Output the (x, y) coordinate of the center of the cell containing the given text.  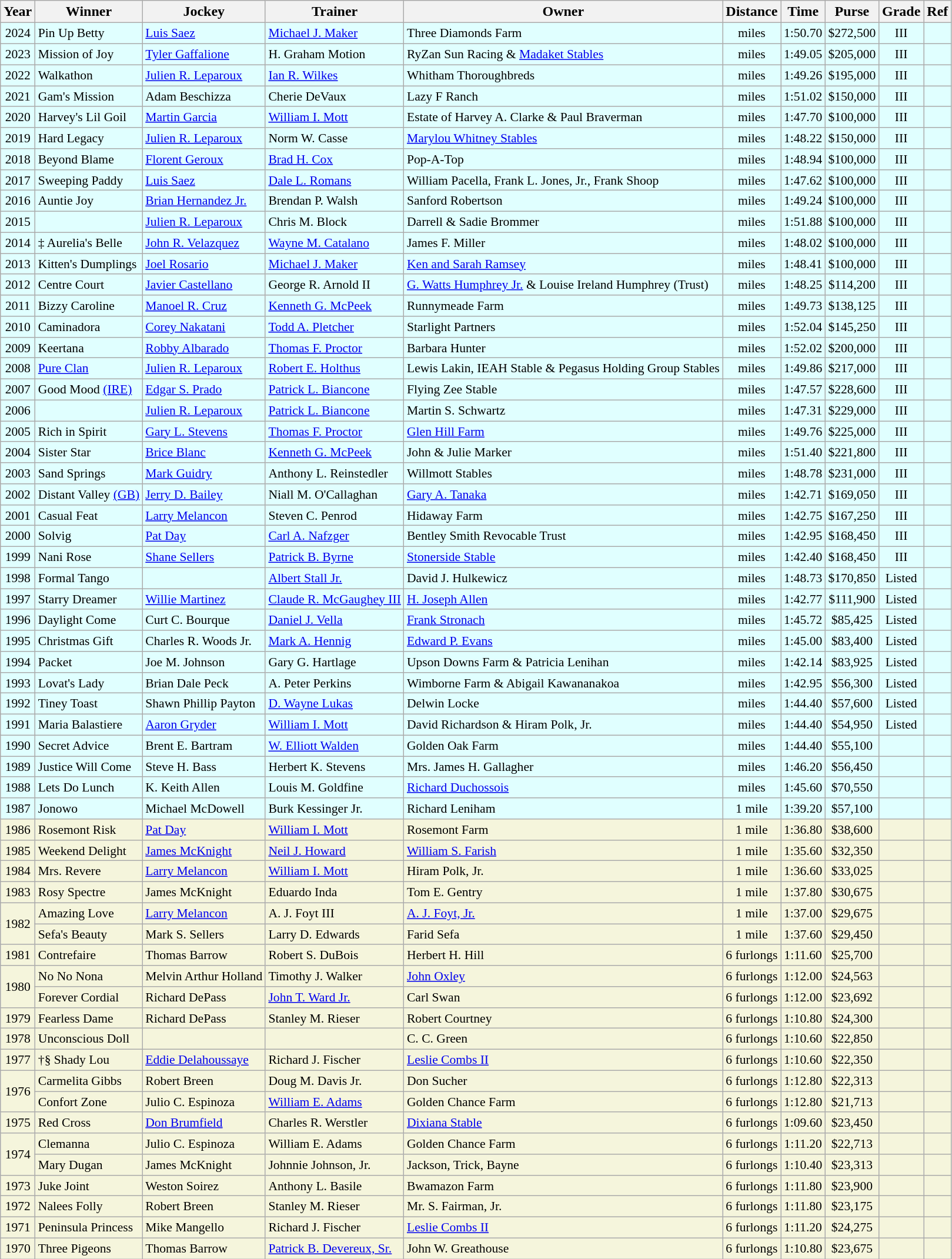
Tyler Gaffalione (203, 54)
1:49.26 (803, 75)
Gary A. Tanaka (563, 495)
Jonowo (89, 809)
Michael McDowell (203, 809)
2009 (18, 348)
Confort Zone (89, 1102)
Mr. S. Fairman, Jr. (563, 1207)
Patrick B. Byrne (335, 557)
1998 (18, 578)
2012 (18, 285)
John Oxley (563, 976)
$33,025 (851, 871)
‡ Aurelia's Belle (89, 243)
Mrs. Revere (89, 871)
George R. Arnold II (335, 285)
2015 (18, 222)
$38,600 (851, 830)
$24,563 (851, 976)
Lovat's Lady (89, 683)
1982 (18, 923)
H. Joseph Allen (563, 599)
Hiram Polk, Jr. (563, 871)
Purse (851, 12)
Joel Rosario (203, 264)
Sister Star (89, 452)
1:10.40 (803, 1165)
C. C. Green (563, 1039)
$111,900 (851, 599)
Sanford Robertson (563, 201)
H. Graham Motion (335, 54)
$22,850 (851, 1039)
Johnnie Johnson, Jr. (335, 1165)
Norm W. Casse (335, 138)
Burk Kessinger Jr. (335, 809)
Starlight Partners (563, 327)
Hidaway Farm (563, 515)
Herbert K. Stevens (335, 767)
2016 (18, 201)
Daylight Come (89, 620)
1992 (18, 704)
Peninsula Princess (89, 1227)
1:37.80 (803, 892)
Starry Dreamer (89, 599)
Brian Dale Peck (203, 683)
Nani Rose (89, 557)
1:39.20 (803, 809)
2014 (18, 243)
1:47.57 (803, 389)
Chris M. Block (335, 222)
Don Sucher (563, 1081)
1974 (18, 1154)
$83,400 (851, 641)
Gary G. Hartlage (335, 662)
Whitham Thoroughbreds (563, 75)
2018 (18, 159)
$85,425 (851, 620)
Christmas Gift (89, 641)
1:51.88 (803, 222)
Time (803, 12)
Joe M. Johnson (203, 662)
$29,450 (851, 934)
1:45.72 (803, 620)
$23,175 (851, 1207)
Tom E. Gentry (563, 892)
1:37.00 (803, 913)
Year (18, 12)
$29,675 (851, 913)
Good Mood (IRE) (89, 389)
Weston Soirez (203, 1185)
Mike Mangello (203, 1227)
Secret Advice (89, 746)
Golden Oak Farm (563, 746)
Barbara Hunter (563, 348)
Manoel R. Cruz (203, 306)
Sefa's Beauty (89, 934)
Javier Castellano (203, 285)
Sand Springs (89, 473)
$225,000 (851, 432)
$114,200 (851, 285)
1:35.60 (803, 850)
1989 (18, 767)
1:42.14 (803, 662)
Bizzy Caroline (89, 306)
Packet (89, 662)
Carl Swan (563, 997)
1984 (18, 871)
Charles R. Woods Jr. (203, 641)
Mrs. James H. Gallagher (563, 767)
Todd A. Pletcher (335, 327)
1991 (18, 724)
2019 (18, 138)
$231,000 (851, 473)
1:42.40 (803, 557)
$23,900 (851, 1185)
Robby Albarado (203, 348)
$57,600 (851, 704)
A. J. Foyt, Jr. (563, 913)
$21,713 (851, 1102)
$23,692 (851, 997)
$195,000 (851, 75)
Brad H. Cox (335, 159)
Robert E. Holthus (335, 369)
Mark S. Sellers (203, 934)
John T. Ward Jr. (335, 997)
$25,700 (851, 955)
Auntie Joy (89, 201)
Mary Dugan (89, 1165)
Aaron Gryder (203, 724)
RyZan Sun Racing & Madaket Stables (563, 54)
Gam's Mission (89, 96)
Jerry D. Bailey (203, 495)
2006 (18, 410)
Wimborne Farm & Abigail Kawananakoa (563, 683)
Upson Downs Farm & Patricia Lenihan (563, 662)
Anthony L. Basile (335, 1185)
1:47.62 (803, 180)
Ref (937, 12)
1994 (18, 662)
1972 (18, 1207)
1:51.40 (803, 452)
Willie Martinez (203, 599)
Jackson, Trick, Bayne (563, 1165)
Fearless Dame (89, 1018)
Neil J. Howard (335, 850)
1990 (18, 746)
Three Diamonds Farm (563, 34)
$56,300 (851, 683)
Rich in Spirit (89, 432)
Martin Garcia (203, 117)
Pure Clan (89, 369)
Nalees Folly (89, 1207)
1997 (18, 599)
1:50.70 (803, 34)
1:45.00 (803, 641)
Kitten's Dumplings (89, 264)
Steve H. Bass (203, 767)
Rosemont Farm (563, 830)
David Richardson & Hiram Polk, Jr. (563, 724)
Juke Joint (89, 1185)
1981 (18, 955)
Rosy Spectre (89, 892)
Robert Courtney (563, 1018)
1976 (18, 1091)
Ian R. Wilkes (335, 75)
1:11.60 (803, 955)
Trainer (335, 12)
Brent E. Bartram (203, 746)
1996 (18, 620)
Solvig (89, 536)
1:48.78 (803, 473)
Glen Hill Farm (563, 432)
Lets Do Lunch (89, 787)
Lewis Lakin, IEAH Stable & Pegasus Holding Group Stables (563, 369)
Claude R. McGaughey III (335, 599)
1978 (18, 1039)
1:36.80 (803, 830)
1985 (18, 850)
Daniel J. Vella (335, 620)
$23,450 (851, 1123)
Distance (751, 12)
Gary L. Stevens (203, 432)
Brice Blanc (203, 452)
Edward P. Evans (563, 641)
David J. Hulkewicz (563, 578)
$217,000 (851, 369)
1:48.41 (803, 264)
$24,300 (851, 1018)
Darrell & Sadie Brommer (563, 222)
Three Pigeons (89, 1248)
1987 (18, 809)
Contrefaire (89, 955)
1979 (18, 1018)
Dixiana Stable (563, 1123)
1995 (18, 641)
1988 (18, 787)
James F. Miller (563, 243)
2004 (18, 452)
Justice Will Come (89, 767)
2005 (18, 432)
Formal Tango (89, 578)
$229,000 (851, 410)
1:49.05 (803, 54)
1:48.25 (803, 285)
G. Watts Humphrey Jr. & Louise Ireland Humphrey (Trust) (563, 285)
$169,050 (851, 495)
1:09.60 (803, 1123)
John W. Greathouse (563, 1248)
$56,450 (851, 767)
2007 (18, 389)
2000 (18, 536)
D. Wayne Lukas (335, 704)
$23,675 (851, 1248)
Shawn Phillip Payton (203, 704)
2008 (18, 369)
Mark Guidry (203, 473)
1:45.60 (803, 787)
William Pacella, Frank L. Jones, Jr., Frank Shoop (563, 180)
Winner (89, 12)
1:52.02 (803, 348)
Rosemont Risk (89, 830)
Eddie Delahoussaye (203, 1060)
2001 (18, 515)
1:51.02 (803, 96)
Flying Zee Stable (563, 389)
1977 (18, 1060)
Corey Nakatani (203, 327)
Farid Sefa (563, 934)
1983 (18, 892)
Keertana (89, 348)
Clemanna (89, 1144)
$54,950 (851, 724)
Bentley Smith Revocable Trust (563, 536)
Frank Stronach (563, 620)
1:48.02 (803, 243)
$57,100 (851, 809)
William S. Farish (563, 850)
$83,925 (851, 662)
A. Peter Perkins (335, 683)
1:36.60 (803, 871)
2020 (18, 117)
Louis M. Goldfine (335, 787)
Willmott Stables (563, 473)
Estate of Harvey A. Clarke & Paul Braverman (563, 117)
Brendan P. Walsh (335, 201)
$55,100 (851, 746)
Patrick B. Devereux, Sr. (335, 1248)
Carl A. Nafzger (335, 536)
Albert Stall Jr. (335, 578)
Niall M. O'Callaghan (335, 495)
Larry D. Edwards (335, 934)
1999 (18, 557)
Forever Cordial (89, 997)
Herbert H. Hill (563, 955)
$272,500 (851, 34)
Steven C. Penrod (335, 515)
2002 (18, 495)
Charles R. Werstler (335, 1123)
Pin Up Betty (89, 34)
Sweeping Paddy (89, 180)
$22,313 (851, 1081)
Grade (901, 12)
1:48.94 (803, 159)
Edgar S. Prado (203, 389)
1:42.77 (803, 599)
Carmelita Gibbs (89, 1081)
1975 (18, 1123)
$200,000 (851, 348)
Bwamazon Farm (563, 1185)
1:47.70 (803, 117)
1:37.60 (803, 934)
Pop-A-Top (563, 159)
Richard Leniham (563, 809)
Jockey (203, 12)
$30,675 (851, 892)
$24,275 (851, 1227)
John & Julie Marker (563, 452)
$70,550 (851, 787)
Florent Geroux (203, 159)
†§ Shady Lou (89, 1060)
$23,313 (851, 1165)
1:49.76 (803, 432)
Amazing Love (89, 913)
2003 (18, 473)
1986 (18, 830)
W. Elliott Walden (335, 746)
Unconscious Doll (89, 1039)
1:49.73 (803, 306)
1:42.75 (803, 515)
Brian Hernandez Jr. (203, 201)
Weekend Delight (89, 850)
$145,250 (851, 327)
$221,800 (851, 452)
Centre Court (89, 285)
Richard Duchossois (563, 787)
1:49.24 (803, 201)
Stonerside Stable (563, 557)
2013 (18, 264)
1:49.86 (803, 369)
2022 (18, 75)
1:42.71 (803, 495)
2024 (18, 34)
Harvey's Lil Goil (89, 117)
Martin S. Schwartz (563, 410)
Mission of Joy (89, 54)
Marylou Whitney Stables (563, 138)
Shane Sellers (203, 557)
$228,600 (851, 389)
1:48.22 (803, 138)
1:48.73 (803, 578)
Melvin Arthur Holland (203, 976)
1970 (18, 1248)
No No Nona (89, 976)
Casual Feat (89, 515)
Anthony L. Reinstedler (335, 473)
Eduardo Inda (335, 892)
Adam Beschizza (203, 96)
Don Brumfield (203, 1123)
$167,250 (851, 515)
$22,713 (851, 1144)
Caminadora (89, 327)
Red Cross (89, 1123)
1971 (18, 1227)
Distant Valley (GB) (89, 495)
1993 (18, 683)
John R. Velazquez (203, 243)
Owner (563, 12)
1:46.20 (803, 767)
2011 (18, 306)
Beyond Blame (89, 159)
1980 (18, 987)
Timothy J. Walker (335, 976)
1:47.31 (803, 410)
Mark A. Hennig (335, 641)
A. J. Foyt III (335, 913)
Runnymeade Farm (563, 306)
1:52.04 (803, 327)
$22,350 (851, 1060)
2021 (18, 96)
Dale L. Romans (335, 180)
1973 (18, 1185)
Lazy F Ranch (563, 96)
Curt C. Bourque (203, 620)
$138,125 (851, 306)
Wayne M. Catalano (335, 243)
2010 (18, 327)
2023 (18, 54)
Doug M. Davis Jr. (335, 1081)
Maria Balastiere (89, 724)
Walkathon (89, 75)
Delwin Locke (563, 704)
Ken and Sarah Ramsey (563, 264)
Robert S. DuBois (335, 955)
2017 (18, 180)
$32,350 (851, 850)
Hard Legacy (89, 138)
K. Keith Allen (203, 787)
$205,000 (851, 54)
Tiney Toast (89, 704)
$170,850 (851, 578)
Cherie DeVaux (335, 96)
